Scan for the cell matching the given text and deliver its (x, y) coordinate at center. 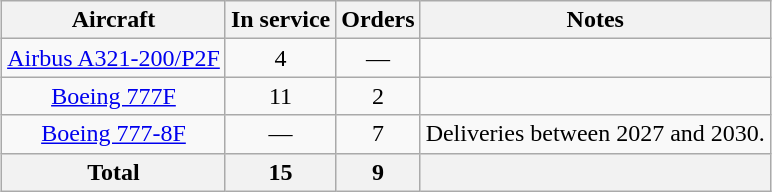
9 (378, 172)
Deliveries between 2027 and 2030. (595, 134)
Notes (595, 20)
15 (280, 172)
11 (280, 96)
Total (114, 172)
Boeing 777-8F (114, 134)
Aircraft (114, 20)
Boeing 777F (114, 96)
In service (280, 20)
7 (378, 134)
4 (280, 58)
2 (378, 96)
Airbus A321-200/P2F (114, 58)
Orders (378, 20)
